Search for the cell housing the specified text and yield its (x, y) center coordinate. 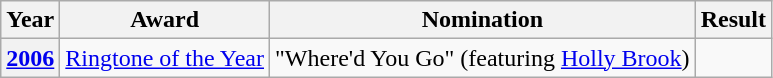
Nomination (483, 20)
Award (165, 20)
"Where'd You Go" (featuring Holly Brook) (483, 58)
Year (30, 20)
Ringtone of the Year (165, 58)
Result (733, 20)
2006 (30, 58)
